Capture the cell that displays the provided text and extract its (X, Y) central coordinate. 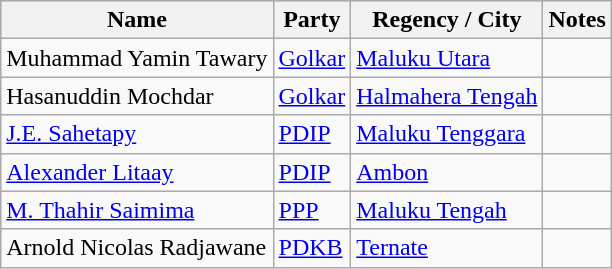
Party (312, 20)
Ternate (447, 248)
M. Thahir Saimima (137, 210)
Maluku Utara (447, 58)
Name (137, 20)
PPP (312, 210)
Notes (577, 20)
Maluku Tenggara (447, 134)
Ambon (447, 172)
Muhammad Yamin Tawary (137, 58)
Arnold Nicolas Radjawane (137, 248)
Alexander Litaay (137, 172)
J.E. Sahetapy (137, 134)
Regency / City (447, 20)
Halmahera Tengah (447, 96)
PDKB (312, 248)
Hasanuddin Mochdar (137, 96)
Maluku Tengah (447, 210)
